Extract the (X, Y) coordinate from the center of the cell holding the provided text.  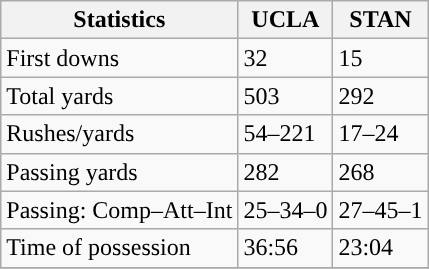
Statistics (120, 20)
25–34–0 (286, 210)
282 (286, 172)
17–24 (380, 134)
36:56 (286, 248)
15 (380, 58)
503 (286, 96)
Rushes/yards (120, 134)
First downs (120, 58)
Passing yards (120, 172)
268 (380, 172)
STAN (380, 20)
Passing: Comp–Att–Int (120, 210)
23:04 (380, 248)
292 (380, 96)
27–45–1 (380, 210)
54–221 (286, 134)
Time of possession (120, 248)
Total yards (120, 96)
32 (286, 58)
UCLA (286, 20)
